Search for the cell housing the specified text and yield its [x, y] center coordinate. 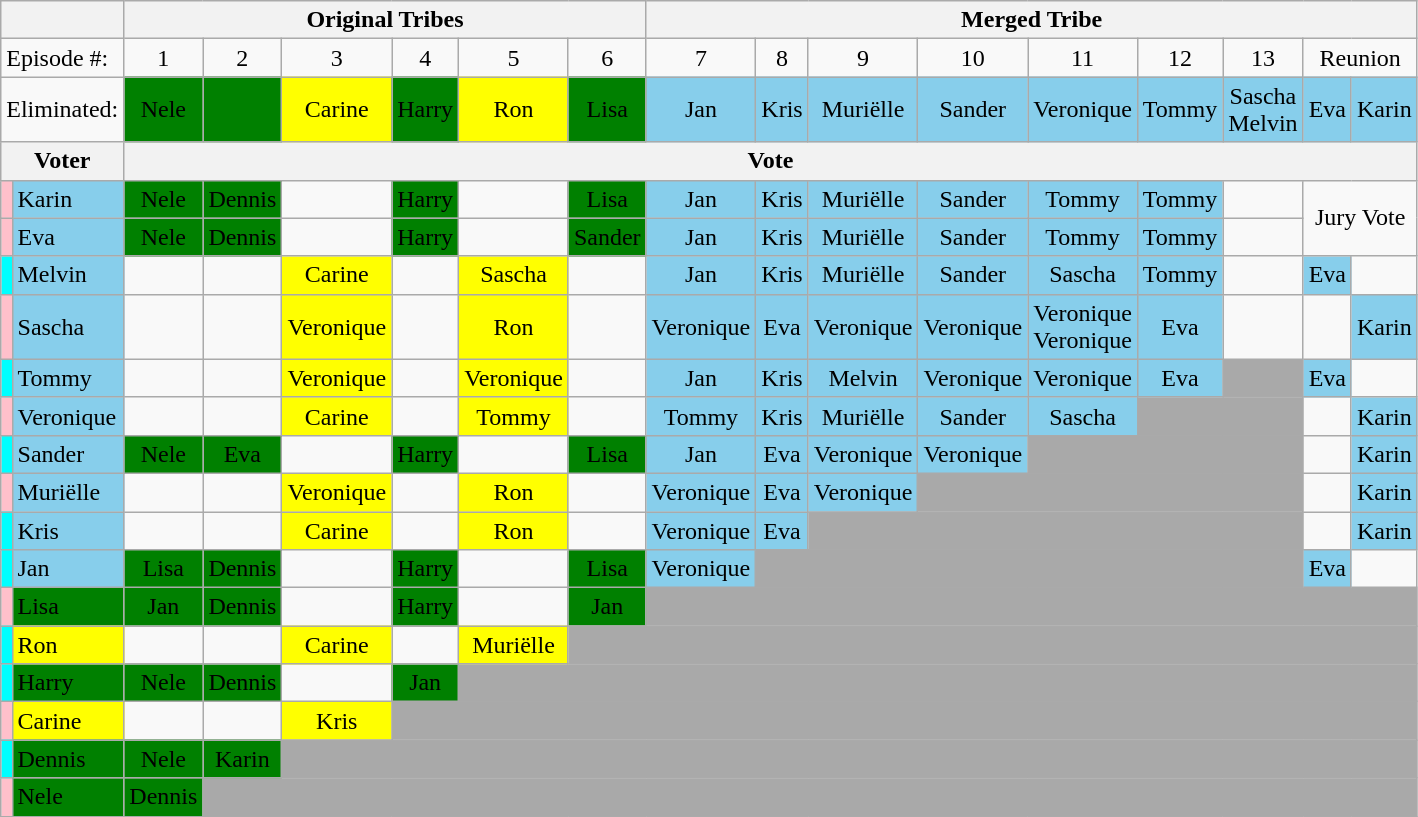
Original Tribes [385, 20]
6 [607, 58]
4 [426, 58]
Vote [770, 161]
Eliminated: [62, 110]
Episode #: [62, 58]
Voter [62, 161]
SaschaMelvin [1263, 110]
11 [1083, 58]
7 [701, 58]
Reunion [1360, 58]
3 [337, 58]
2 [242, 58]
1 [164, 58]
VeroniqueVeronique [1083, 326]
12 [1180, 58]
Merged Tribe [1032, 20]
8 [782, 58]
9 [863, 58]
5 [514, 58]
13 [1263, 58]
Jury Vote [1360, 218]
10 [973, 58]
